Pinpoint the cell where the given text exists, returning its (X, Y) midpoint coordinate. 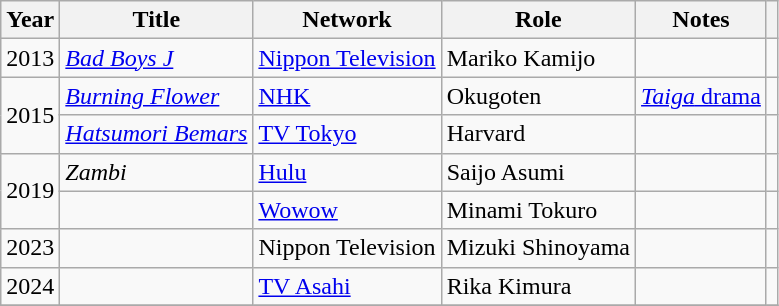
Network (347, 20)
Title (156, 20)
NHK (347, 96)
Burning Flower (156, 96)
2015 (30, 115)
Bad Boys J (156, 58)
2019 (30, 191)
Mizuki Shinoyama (538, 248)
Saijo Asumi (538, 172)
Taiga drama (702, 96)
Hatsumori Bemars (156, 134)
Rika Kimura (538, 286)
Harvard (538, 134)
Year (30, 20)
Hulu (347, 172)
Zambi (156, 172)
2013 (30, 58)
Okugoten (538, 96)
2024 (30, 286)
Role (538, 20)
TV Tokyo (347, 134)
TV Asahi (347, 286)
2023 (30, 248)
Mariko Kamijo (538, 58)
Notes (702, 20)
Minami Tokuro (538, 210)
Wowow (347, 210)
